Capture the cell that displays the provided text and extract its (X, Y) central coordinate. 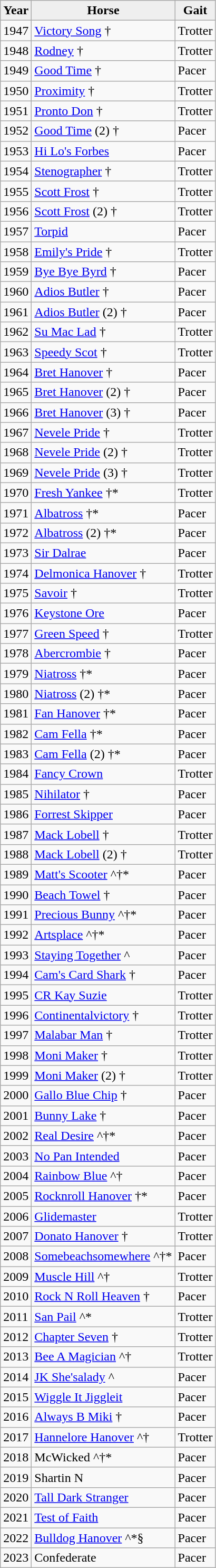
2013 (16, 1357)
Adios Butler † (103, 292)
Muscle Hill ^† (103, 1277)
Moni Maker † (103, 1055)
2022 (16, 1538)
1948 (16, 51)
Nevele Pride (3) † (103, 473)
Mack Lobell † (103, 834)
JK She'salady ^ (103, 1377)
Albatross †* (103, 513)
1997 (16, 1035)
1966 (16, 412)
Pronto Don † (103, 111)
Mack Lobell (2) † (103, 854)
1994 (16, 975)
Hannelore Hanover ^† (103, 1437)
1952 (16, 131)
1950 (16, 91)
1967 (16, 432)
1983 (16, 754)
Good Time † (103, 71)
1962 (16, 332)
Bret Hanover † (103, 372)
2004 (16, 1176)
Gait (195, 11)
2014 (16, 1377)
1949 (16, 71)
1996 (16, 1015)
2020 (16, 1497)
2000 (16, 1095)
Abercrombie † (103, 654)
Fresh Yankee †* (103, 493)
Malabar Man † (103, 1035)
2002 (16, 1136)
1976 (16, 613)
Victory Song † (103, 31)
1960 (16, 292)
Speedy Scot † (103, 352)
McWicked ^†* (103, 1457)
1959 (16, 272)
Rodney † (103, 51)
2008 (16, 1257)
1977 (16, 634)
Real Desire ^†* (103, 1136)
Cam's Card Shark † (103, 975)
1998 (16, 1055)
Niatross (2) †* (103, 694)
Keystone Ore (103, 613)
1990 (16, 895)
Rocknroll Hanover †* (103, 1196)
Staying Together ^ (103, 955)
1973 (16, 553)
1955 (16, 191)
1981 (16, 714)
2018 (16, 1457)
1987 (16, 834)
Glidemaster (103, 1216)
Torpid (103, 231)
1982 (16, 734)
2015 (16, 1397)
2005 (16, 1196)
1954 (16, 171)
Sir Dalrae (103, 553)
Savoir † (103, 593)
Scott Frost † (103, 191)
Fan Hanover †* (103, 714)
2021 (16, 1517)
No Pan Intended (103, 1156)
1984 (16, 774)
1975 (16, 593)
1985 (16, 794)
1958 (16, 252)
Green Speed † (103, 634)
Beach Towel † (103, 895)
Gallo Blue Chip † (103, 1095)
1963 (16, 352)
Test of Faith (103, 1517)
Rock N Roll Heaven † (103, 1297)
1991 (16, 915)
1988 (16, 854)
Chapter Seven † (103, 1337)
1980 (16, 694)
Rainbow Blue ^† (103, 1176)
1995 (16, 995)
Moni Maker (2) † (103, 1075)
Bunny Lake † (103, 1116)
1961 (16, 312)
1986 (16, 814)
Niatross †* (103, 674)
Wiggle It Jiggleit (103, 1397)
Nevele Pride † (103, 432)
Stenographer † (103, 171)
2017 (16, 1437)
1956 (16, 211)
1979 (16, 674)
2019 (16, 1477)
1947 (16, 31)
1993 (16, 955)
1970 (16, 493)
Somebeachsomewhere ^†* (103, 1257)
Delmonica Hanover † (103, 573)
1974 (16, 573)
2003 (16, 1156)
Albatross (2) †* (103, 533)
Emily's Pride † (103, 252)
1957 (16, 231)
1969 (16, 473)
2009 (16, 1277)
Cam Fella †* (103, 734)
Fancy Crown (103, 774)
Good Time (2) † (103, 131)
San Pail ^* (103, 1317)
Nihilator † (103, 794)
1989 (16, 874)
Bulldog Hanover ^*§ (103, 1538)
2023 (16, 1558)
Forrest Skipper (103, 814)
1965 (16, 392)
1964 (16, 372)
Scott Frost (2) † (103, 211)
Precious Bunny ^†* (103, 915)
2011 (16, 1317)
Year (16, 11)
Tall Dark Stranger (103, 1497)
Donato Hanover † (103, 1236)
2012 (16, 1337)
Shartin N (103, 1477)
Always B Miki † (103, 1417)
2016 (16, 1417)
1978 (16, 654)
Horse (103, 11)
1951 (16, 111)
Confederate (103, 1558)
1971 (16, 513)
Proximity † (103, 91)
Bret Hanover (3) † (103, 412)
Cam Fella (2) †* (103, 754)
Continentalvictory † (103, 1015)
1968 (16, 452)
Artsplace ^†* (103, 935)
Nevele Pride (2) † (103, 452)
Adios Butler (2) † (103, 312)
CR Kay Suzie (103, 995)
1999 (16, 1075)
Bee A Magician ^† (103, 1357)
Hi Lo's Forbes (103, 151)
Matt's Scooter ^†* (103, 874)
Su Mac Lad † (103, 332)
Bret Hanover (2) † (103, 392)
1953 (16, 151)
2001 (16, 1116)
2006 (16, 1216)
2007 (16, 1236)
1992 (16, 935)
Bye Bye Byrd † (103, 272)
1972 (16, 533)
2010 (16, 1297)
